Capture the cell that displays the provided text and extract its [x, y] central coordinate. 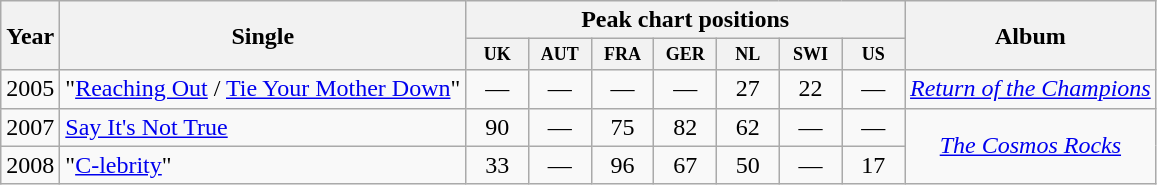
FRA [622, 54]
"C-lebrity" [263, 165]
22 [810, 89]
Single [263, 36]
90 [498, 127]
2007 [30, 127]
NL [748, 54]
"Reaching Out / Tie Your Mother Down" [263, 89]
82 [686, 127]
96 [622, 165]
AUT [560, 54]
2005 [30, 89]
67 [686, 165]
GER [686, 54]
Album [1031, 36]
62 [748, 127]
The Cosmos Rocks [1031, 146]
Year [30, 36]
2008 [30, 165]
US [874, 54]
Say It's Not True [263, 127]
75 [622, 127]
33 [498, 165]
Return of the Champions [1031, 89]
17 [874, 165]
50 [748, 165]
27 [748, 89]
UK [498, 54]
SWI [810, 54]
Peak chart positions [686, 20]
